Return [X, Y] of the center of cell containing provided text 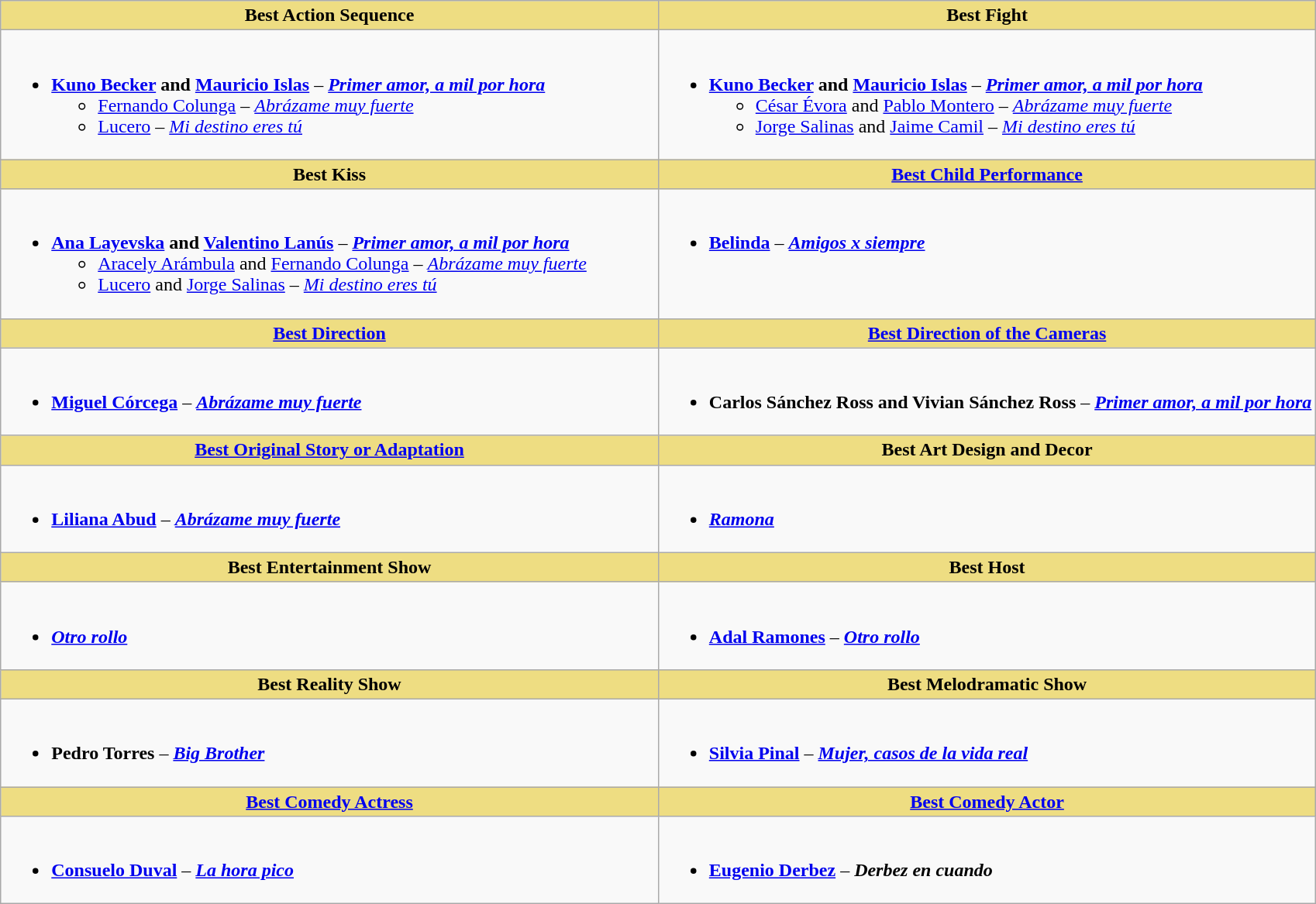
Pedro Torres – Big Brother [330, 742]
Best Art Design and Decor [987, 450]
Best Comedy Actress [330, 802]
Best Host [987, 567]
Adal Ramones – Otro rollo [987, 626]
Best Melodramatic Show [987, 684]
Best Entertainment Show [330, 567]
Best Kiss [330, 174]
Best Fight [987, 15]
Eugenio Derbez – Derbez en cuando [987, 860]
Otro rollo [330, 626]
Best Original Story or Adaptation [330, 450]
Best Direction [330, 333]
Silvia Pinal – Mujer, casos de la vida real [987, 742]
Carlos Sánchez Ross and Vivian Sánchez Ross – Primer amor, a mil por hora [987, 392]
Best Comedy Actor [987, 802]
Kuno Becker and Mauricio Islas – Primer amor, a mil por horaFernando Colunga – Abrázame muy fuerteLucero – Mi destino eres tú [330, 95]
Best Direction of the Cameras [987, 333]
Best Reality Show [330, 684]
Belinda – Amigos x siempre [987, 254]
Consuelo Duval – La hora pico [330, 860]
Best Action Sequence [330, 15]
Best Child Performance [987, 174]
Ramona [987, 508]
Miguel Córcega – Abrázame muy fuerte [330, 392]
Liliana Abud – Abrázame muy fuerte [330, 508]
